Determine the (X, Y) coordinate at the center of the cell enclosing the given text.  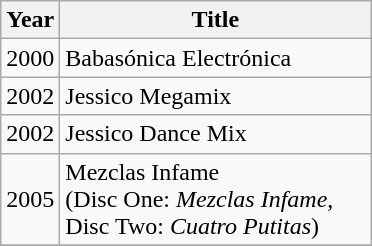
Jessico Megamix (216, 96)
2005 (30, 199)
Babasónica Electrónica (216, 58)
2000 (30, 58)
Title (216, 20)
Year (30, 20)
Mezclas Infame (Disc One: Mezclas Infame, Disc Two: Cuatro Putitas) (216, 199)
Jessico Dance Mix (216, 134)
